Find where the given text appears and provide that cell's center as (X, Y) coordinate. 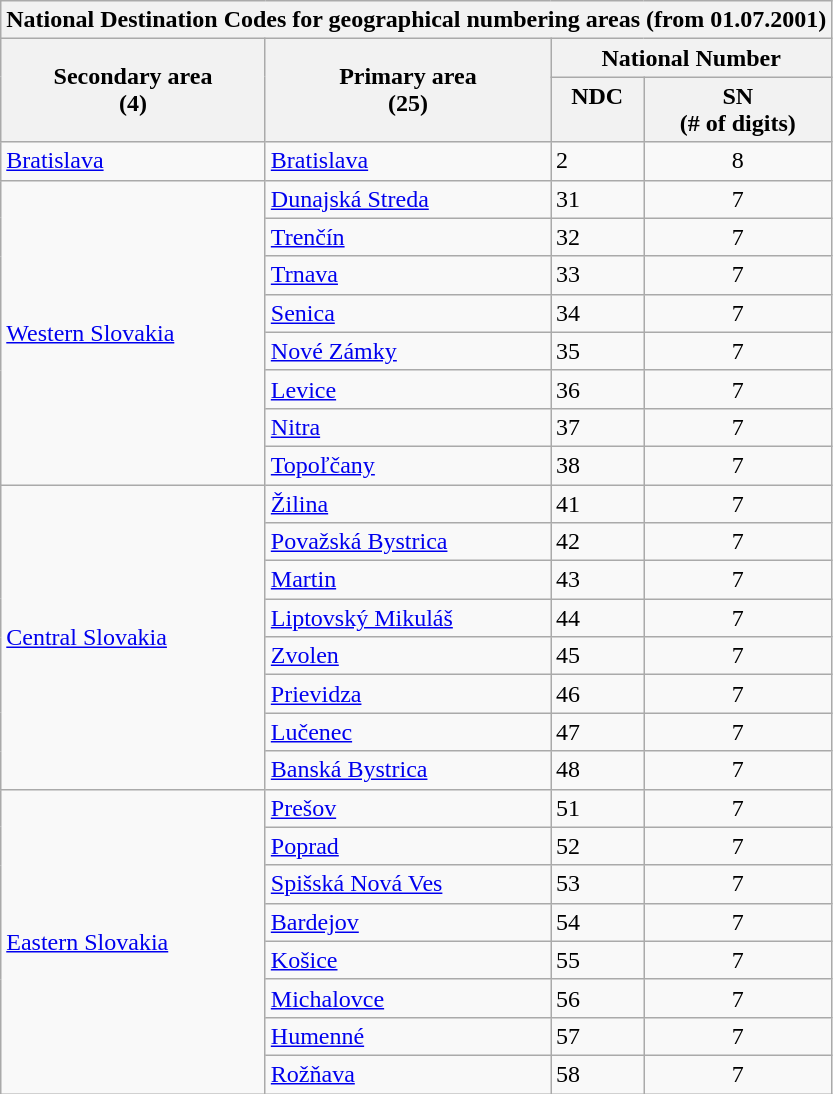
52 (596, 846)
45 (596, 656)
2 (596, 161)
47 (596, 732)
Levice (408, 389)
48 (596, 770)
National Number (690, 58)
8 (738, 161)
Banská Bystrica (408, 770)
SN(# of digits) (738, 110)
Trnava (408, 275)
Liptovský Mikuláš (408, 618)
Bardejov (408, 922)
Eastern Slovakia (134, 941)
Zvolen (408, 656)
57 (596, 1036)
Primary area(25) (408, 90)
38 (596, 465)
46 (596, 694)
34 (596, 313)
Košice (408, 960)
41 (596, 503)
55 (596, 960)
Central Slovakia (134, 636)
51 (596, 808)
56 (596, 998)
Trenčín (408, 237)
Martin (408, 580)
National Destination Codes for geographical numbering areas (from 01.07.2001) (416, 20)
Lučenec (408, 732)
43 (596, 580)
Prievidza (408, 694)
Western Slovakia (134, 332)
42 (596, 542)
Nitra (408, 427)
37 (596, 427)
32 (596, 237)
36 (596, 389)
Žilina (408, 503)
58 (596, 1074)
Prešov (408, 808)
Nové Zámky (408, 351)
53 (596, 884)
Topoľčany (408, 465)
35 (596, 351)
33 (596, 275)
Spišská Nová Ves (408, 884)
Poprad (408, 846)
Rožňava (408, 1074)
NDC (596, 110)
Dunajská Streda (408, 199)
Senica (408, 313)
44 (596, 618)
31 (596, 199)
Michalovce (408, 998)
Humenné (408, 1036)
Považská Bystrica (408, 542)
Secondary area(4) (134, 90)
54 (596, 922)
